Provide the (x, y) coordinate of the cell's center where the given text is located.  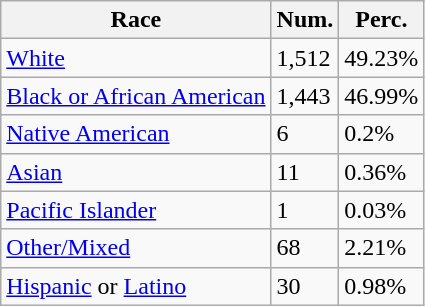
White (136, 58)
Hispanic or Latino (136, 286)
Black or African American (136, 96)
Native American (136, 134)
0.03% (382, 210)
1,512 (305, 58)
0.36% (382, 172)
30 (305, 286)
Num. (305, 20)
Asian (136, 172)
Race (136, 20)
46.99% (382, 96)
Perc. (382, 20)
0.98% (382, 286)
Other/Mixed (136, 248)
68 (305, 248)
Pacific Islander (136, 210)
6 (305, 134)
11 (305, 172)
1,443 (305, 96)
0.2% (382, 134)
49.23% (382, 58)
2.21% (382, 248)
1 (305, 210)
